Scan for the cell matching the given text and deliver its [X, Y] coordinate at center. 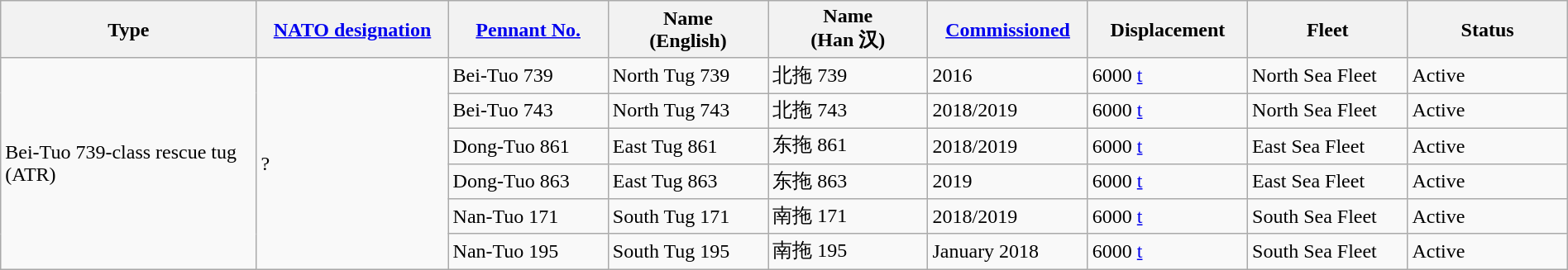
North Tug 743 [688, 111]
Bei-Tuo 743 [528, 111]
北拖 743 [849, 111]
Commissioned [1007, 30]
Type [129, 30]
? [352, 163]
东拖 863 [849, 182]
January 2018 [1007, 251]
东拖 861 [849, 145]
North Tug 739 [688, 76]
2019 [1007, 182]
Pennant No. [528, 30]
Name(Han 汉) [849, 30]
Displacement [1168, 30]
Bei-Tuo 739 [528, 76]
北拖 739 [849, 76]
Nan-Tuo 195 [528, 251]
2016 [1007, 76]
南拖 195 [849, 251]
South Tug 195 [688, 251]
Fleet [1328, 30]
Dong-Tuo 861 [528, 145]
南拖 171 [849, 216]
NATO designation [352, 30]
Nan-Tuo 171 [528, 216]
Bei-Tuo 739-class rescue tug (ATR) [129, 163]
Status [1487, 30]
East Tug 861 [688, 145]
South Tug 171 [688, 216]
Name(English) [688, 30]
Dong-Tuo 863 [528, 182]
East Tug 863 [688, 182]
